Output the (x, y) coordinate of the center of the cell containing the given text.  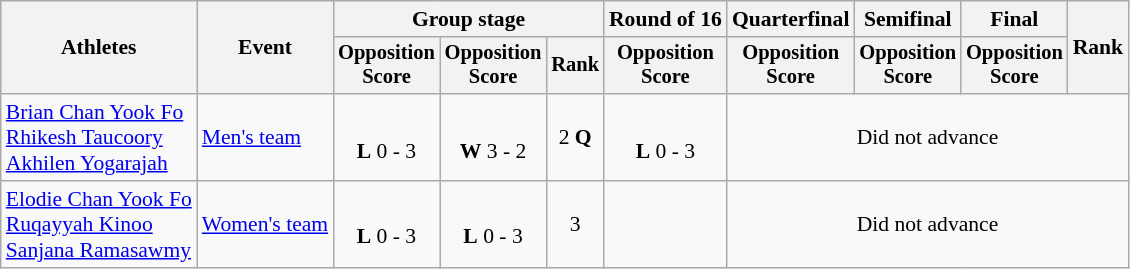
Brian Chan Yook FoRhikesh TaucooryAkhilen Yogarajah (99, 138)
Athletes (99, 48)
Event (265, 48)
3 (575, 224)
Group stage (468, 19)
Men's team (265, 138)
Round of 16 (666, 19)
Final (1014, 19)
Quarterfinal (791, 19)
Elodie Chan Yook FoRuqayyah KinooSanjana Ramasawmy (99, 224)
Women's team (265, 224)
W 3 - 2 (494, 138)
2 Q (575, 138)
Semifinal (908, 19)
